Determine the [X, Y] coordinate at the center of the cell enclosing the given text.  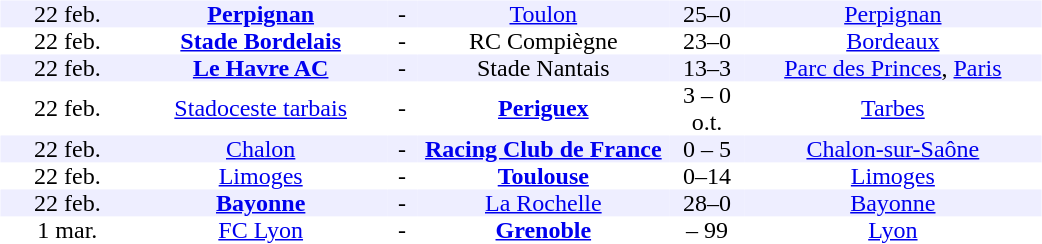
Chalon-sur-Saône [892, 150]
28–0 [707, 204]
3 – 0 o.t. [707, 109]
Bordeaux [892, 42]
RC Compiègne [544, 42]
Periguex [544, 109]
Chalon [260, 150]
La Rochelle [544, 204]
23–0 [707, 42]
1 mar. [67, 230]
13–3 [707, 68]
Le Havre AC [260, 68]
0–14 [707, 176]
Lyon [892, 230]
FC Lyon [260, 230]
Grenoble [544, 230]
– 99 [707, 230]
Tarbes [892, 109]
Toulouse [544, 176]
Toulon [544, 14]
Stade Bordelais [260, 42]
Stade Nantais [544, 68]
Racing Club de France [544, 150]
25–0 [707, 14]
Stadoceste tarbais [260, 109]
0 – 5 [707, 150]
Parc des Princes, Paris [892, 68]
